Determine the [X, Y] coordinate at the center of the cell enclosing the given text.  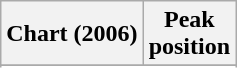
Peak position [189, 34]
Chart (2006) [72, 34]
